Capture the cell that displays the provided text and extract its [X, Y] central coordinate. 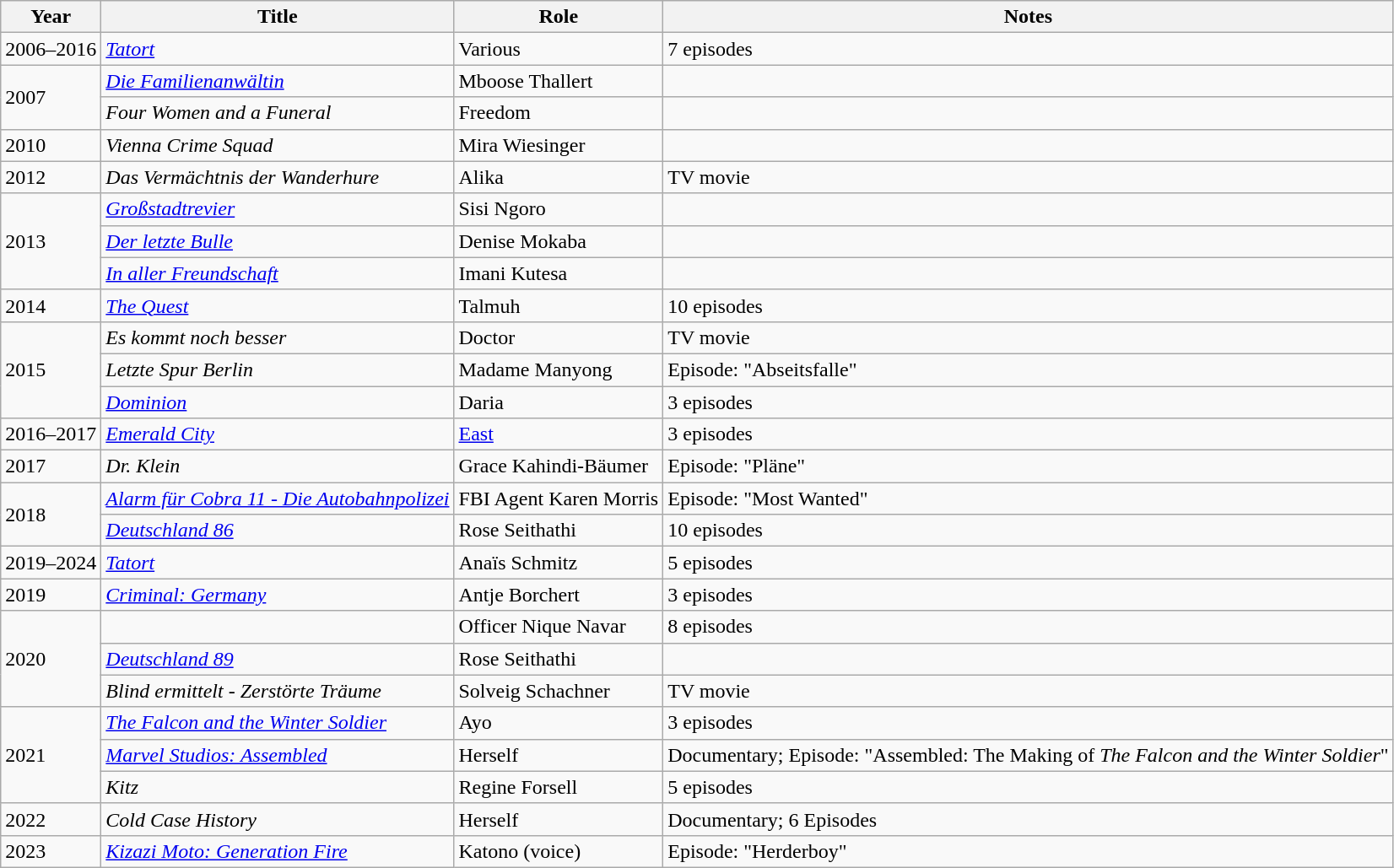
2014 [51, 305]
Dr. Klein [278, 466]
The Quest [278, 305]
Episode: "Pläne" [1028, 466]
Marvel Studios: Assembled [278, 755]
Grace Kahindi-Bäumer [559, 466]
2023 [51, 851]
Madame Manyong [559, 369]
Episode: "Herderboy" [1028, 851]
Vienna Crime Squad [278, 145]
Deutschland 86 [278, 531]
Alika [559, 177]
Denise Mokaba [559, 241]
FBI Agent Karen Morris [559, 499]
Das Vermächtnis der Wanderhure [278, 177]
Mira Wiesinger [559, 145]
Daria [559, 402]
2022 [51, 819]
Sisi Ngoro [559, 209]
Dominion [278, 402]
Doctor [559, 337]
Talmuh [559, 305]
Der letzte Bulle [278, 241]
Episode: "Abseitsfalle" [1028, 369]
8 episodes [1028, 627]
The Falcon and the Winter Soldier [278, 723]
Katono (voice) [559, 851]
Letzte Spur Berlin [278, 369]
Emerald City [278, 434]
Anaïs Schmitz [559, 563]
Alarm für Cobra 11 - Die Autobahnpolizei [278, 499]
Kitz [278, 787]
Die Familienanwältin [278, 81]
2006–2016 [51, 49]
Cold Case History [278, 819]
Documentary; Episode: "Assembled: The Making of The Falcon and the Winter Soldier" [1028, 755]
Mboose Thallert [559, 81]
2016–2017 [51, 434]
Various [559, 49]
Year [51, 17]
2019–2024 [51, 563]
Four Women and a Funeral [278, 113]
2018 [51, 515]
2012 [51, 177]
Notes [1028, 17]
Officer Nique Navar [559, 627]
2021 [51, 755]
2019 [51, 595]
Role [559, 17]
Episode: "Most Wanted" [1028, 499]
2020 [51, 659]
2013 [51, 241]
Freedom [559, 113]
Imani Kutesa [559, 273]
East [559, 434]
Solveig Schachner [559, 691]
Blind ermittelt - Zerstörte Träume [278, 691]
7 episodes [1028, 49]
Deutschland 89 [278, 659]
Documentary; 6 Episodes [1028, 819]
2017 [51, 466]
Es kommt noch besser [278, 337]
Regine Forsell [559, 787]
Großstadtrevier [278, 209]
Title [278, 17]
Criminal: Germany [278, 595]
2015 [51, 369]
Antje Borchert [559, 595]
2010 [51, 145]
In aller Freundschaft [278, 273]
Ayo [559, 723]
2007 [51, 97]
Kizazi Moto: Generation Fire [278, 851]
